Pinpoint the cell where the given text exists, returning its (X, Y) midpoint coordinate. 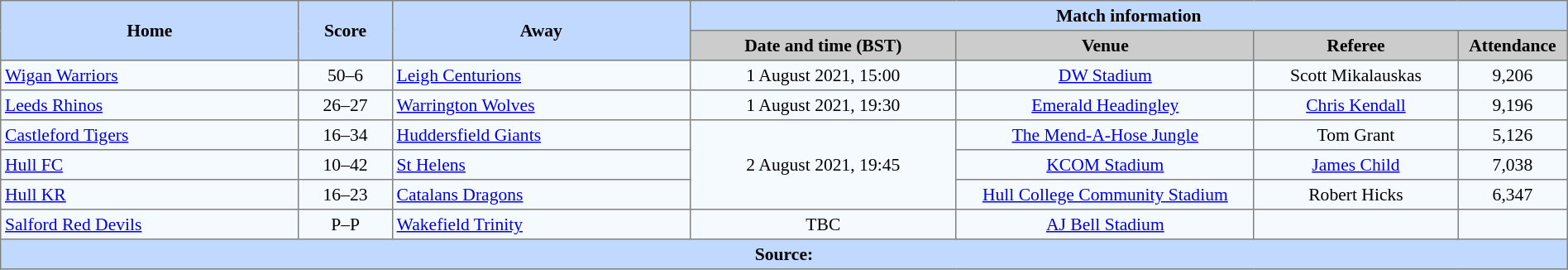
9,206 (1513, 75)
Hull College Community Stadium (1105, 195)
Leigh Centurions (541, 75)
Home (150, 31)
Match information (1128, 16)
1 August 2021, 15:00 (823, 75)
Source: (784, 254)
Tom Grant (1355, 135)
Robert Hicks (1355, 195)
Hull FC (150, 165)
Date and time (BST) (823, 46)
9,196 (1513, 105)
16–23 (346, 195)
AJ Bell Stadium (1105, 224)
26–27 (346, 105)
50–6 (346, 75)
DW Stadium (1105, 75)
7,038 (1513, 165)
The Mend-A-Hose Jungle (1105, 135)
Emerald Headingley (1105, 105)
Huddersfield Giants (541, 135)
16–34 (346, 135)
Away (541, 31)
Wakefield Trinity (541, 224)
TBC (823, 224)
Attendance (1513, 46)
Wigan Warriors (150, 75)
Hull KR (150, 195)
Referee (1355, 46)
Scott Mikalauskas (1355, 75)
6,347 (1513, 195)
2 August 2021, 19:45 (823, 165)
Venue (1105, 46)
Salford Red Devils (150, 224)
5,126 (1513, 135)
1 August 2021, 19:30 (823, 105)
Leeds Rhinos (150, 105)
Catalans Dragons (541, 195)
James Child (1355, 165)
P–P (346, 224)
KCOM Stadium (1105, 165)
Castleford Tigers (150, 135)
10–42 (346, 165)
St Helens (541, 165)
Chris Kendall (1355, 105)
Warrington Wolves (541, 105)
Score (346, 31)
